From the cell containing the given text, extract its center point as [x, y] coordinate. 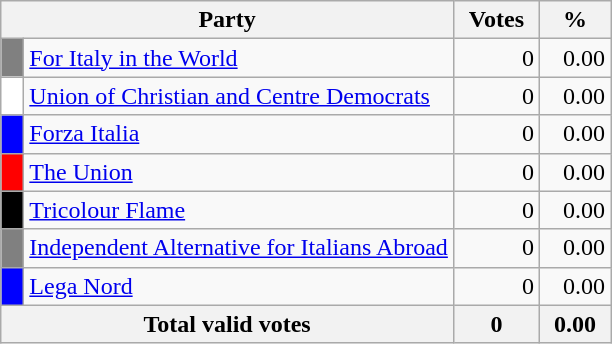
Tricolour Flame [239, 210]
Union of Christian and Centre Democrats [239, 96]
Independent Alternative for Italians Abroad [239, 248]
Total valid votes [228, 324]
The Union [239, 172]
Party [228, 20]
Votes [496, 20]
% [574, 20]
For Italy in the World [239, 58]
Lega Nord [239, 286]
Forza Italia [239, 134]
